Locate the cell with the specified text and output its [x, y] center coordinate. 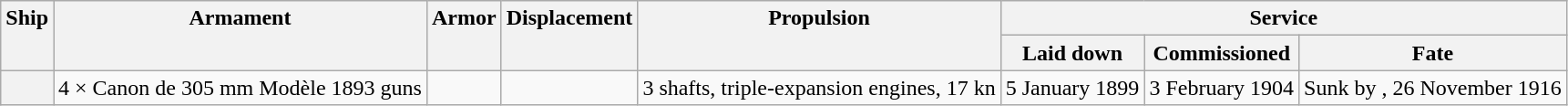
Commissioned [1222, 53]
Displacement [569, 36]
Ship [27, 36]
Sunk by , 26 November 1916 [1433, 88]
3 shafts, triple-expansion engines, 17 kn [819, 88]
Propulsion [819, 36]
4 × Canon de 305 mm Modèle 1893 guns [241, 88]
Armament [241, 36]
Armor [464, 36]
5 January 1899 [1072, 88]
3 February 1904 [1222, 88]
Laid down [1072, 53]
Service [1283, 18]
Fate [1433, 53]
